Identify which cell holds the provided text, then report its [X, Y] central coordinate. 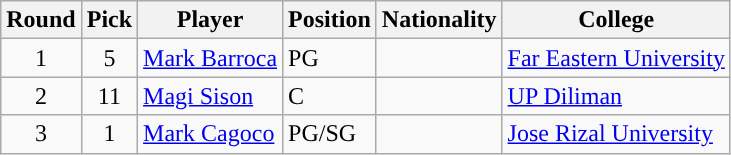
11 [109, 96]
Mark Barroca [210, 58]
Player [210, 20]
Pick [109, 20]
C [330, 96]
Magi Sison [210, 96]
Nationality [439, 20]
Jose Rizal University [616, 134]
3 [41, 134]
UP Diliman [616, 96]
Far Eastern University [616, 58]
2 [41, 96]
Round [41, 20]
5 [109, 58]
PG [330, 58]
PG/SG [330, 134]
Mark Cagoco [210, 134]
College [616, 20]
Position [330, 20]
